Return (x, y) of the center of cell containing provided text 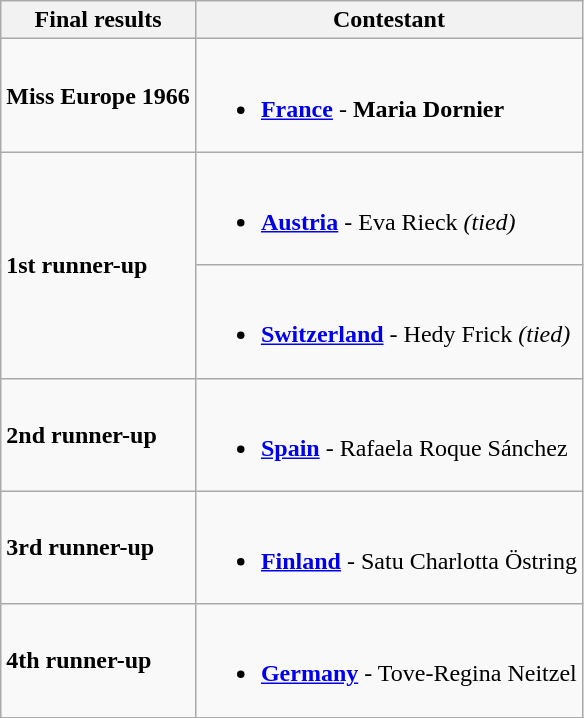
Germany - Tove-Regina Neitzel (388, 660)
Austria - Eva Rieck (tied) (388, 208)
Switzerland - Hedy Frick (tied) (388, 322)
Spain - Rafaela Roque Sánchez (388, 434)
4th runner-up (98, 660)
3rd runner-up (98, 548)
1st runner-up (98, 265)
Miss Europe 1966 (98, 96)
Final results (98, 20)
Finland - Satu Charlotta Östring (388, 548)
Contestant (388, 20)
2nd runner-up (98, 434)
France - Maria Dornier (388, 96)
